Pinpoint the cell where the given text exists, returning its [X, Y] midpoint coordinate. 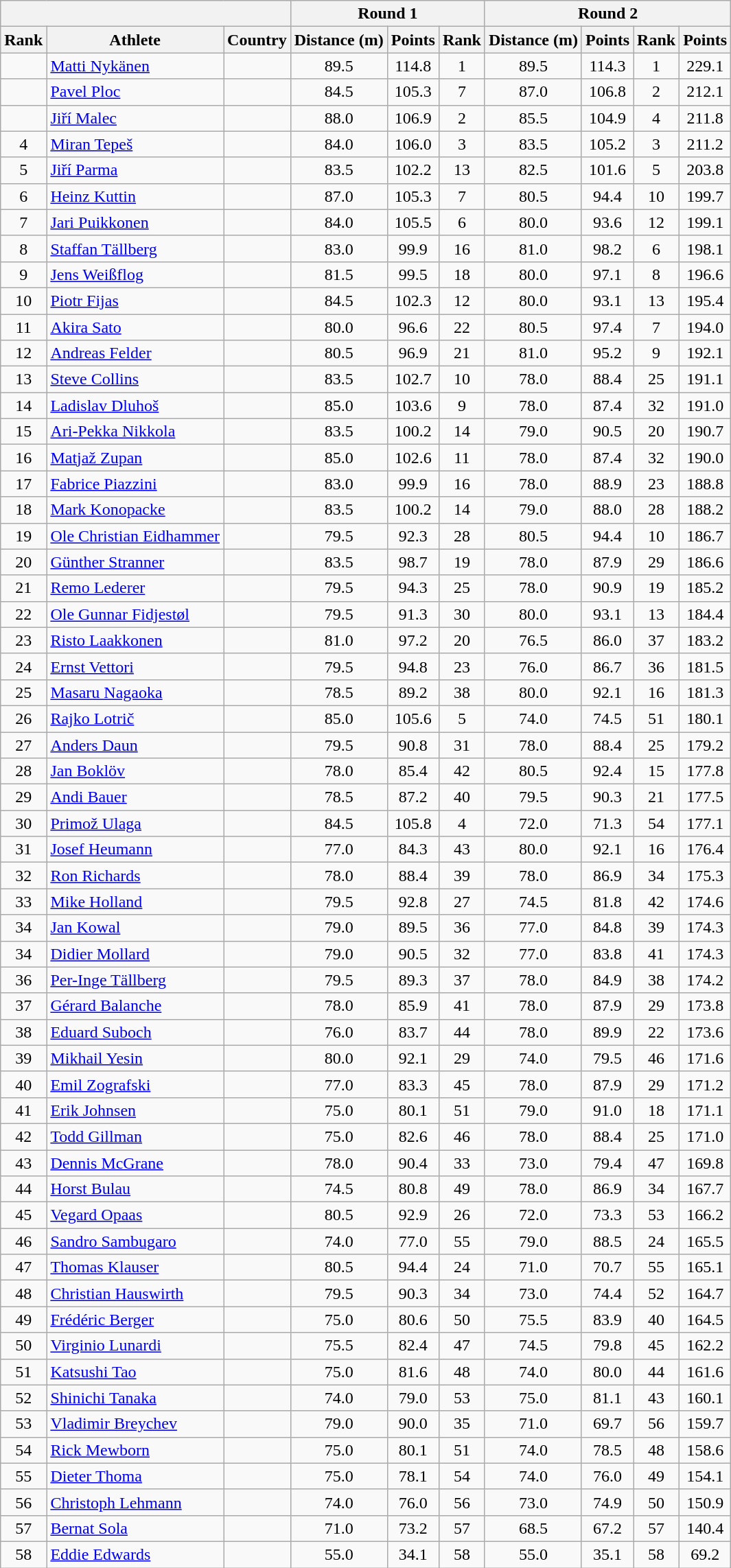
Rick Mewborn [135, 1450]
173.6 [706, 1032]
Round 2 [607, 14]
102.7 [413, 379]
69.2 [706, 1554]
81.5 [339, 274]
Christian Hauswirth [135, 1294]
83.8 [607, 954]
105.6 [413, 718]
Josef Heumann [135, 850]
73.2 [413, 1528]
Round 1 [387, 14]
69.7 [607, 1424]
Akira Sato [135, 327]
79.8 [607, 1346]
98.2 [607, 248]
161.6 [706, 1372]
186.6 [706, 562]
106.9 [413, 118]
85.5 [533, 118]
90.9 [607, 588]
91.3 [413, 614]
78.1 [413, 1476]
76.5 [533, 640]
Jiří Parma [135, 170]
191.1 [706, 379]
83.9 [607, 1320]
Masaru Nagaoka [135, 692]
165.1 [706, 1267]
174.2 [706, 980]
85.9 [413, 1006]
Jiří Malec [135, 118]
211.8 [706, 118]
Jari Puikkonen [135, 222]
194.0 [706, 327]
173.8 [706, 1006]
Dieter Thoma [135, 1476]
Sandro Sambugaro [135, 1241]
70.7 [607, 1267]
177.5 [706, 797]
154.1 [706, 1476]
192.1 [706, 353]
96.6 [413, 327]
159.7 [706, 1424]
88.9 [607, 484]
97.1 [607, 274]
181.3 [706, 692]
140.4 [706, 1528]
188.2 [706, 510]
80.6 [413, 1320]
88.5 [607, 1241]
179.2 [706, 745]
Ole Gunnar Fidjestøl [135, 614]
Jens Weißflog [135, 274]
Andi Bauer [135, 797]
90.4 [413, 1163]
196.6 [706, 274]
34.1 [413, 1554]
190.7 [706, 432]
92.9 [413, 1215]
177.8 [706, 771]
Günther Stranner [135, 562]
114.8 [413, 66]
67.2 [607, 1528]
84.8 [607, 928]
98.7 [413, 562]
176.4 [706, 850]
195.4 [706, 301]
Heinz Kuttin [135, 196]
Rajko Lotrič [135, 718]
Ernst Vettori [135, 666]
Per-Inge Tällberg [135, 980]
Remo Lederer [135, 588]
Shinichi Tanaka [135, 1398]
114.3 [607, 66]
85.4 [413, 771]
Horst Bulau [135, 1189]
83.3 [413, 1084]
Primož Ulaga [135, 823]
17 [23, 484]
74.9 [607, 1502]
Pavel Ploc [135, 92]
184.4 [706, 614]
181.5 [706, 666]
166.2 [706, 1215]
89.2 [413, 692]
92.8 [413, 902]
71.3 [607, 823]
106.8 [607, 92]
158.6 [706, 1450]
188.8 [706, 484]
99.5 [413, 274]
183.2 [706, 640]
82.6 [413, 1136]
81.6 [413, 1372]
104.9 [607, 118]
89.3 [413, 980]
171.0 [706, 1136]
97.4 [607, 327]
102.2 [413, 170]
Jan Kowal [135, 928]
177.1 [706, 823]
180.1 [706, 718]
Staffan Tällberg [135, 248]
93.6 [607, 222]
Virginio Lunardi [135, 1346]
86.0 [607, 640]
92.4 [607, 771]
82.4 [413, 1346]
83.7 [413, 1032]
35 [461, 1424]
Gérard Balanche [135, 1006]
Piotr Fijas [135, 301]
102.3 [413, 301]
186.7 [706, 536]
101.6 [607, 170]
84.9 [607, 980]
229.1 [706, 66]
103.6 [413, 406]
Ladislav Dluhoš [135, 406]
190.0 [706, 458]
94.8 [413, 666]
Andreas Felder [135, 353]
171.1 [706, 1110]
Bernat Sola [135, 1528]
90.0 [413, 1424]
81.8 [607, 902]
Ron Richards [135, 876]
Steve Collins [135, 379]
171.2 [706, 1084]
Vegard Opaas [135, 1215]
Risto Laakkonen [135, 640]
Country [257, 40]
Dennis McGrane [135, 1163]
198.1 [706, 248]
105.2 [607, 144]
Matjaž Zupan [135, 458]
Eduard Suboch [135, 1032]
Didier Mollard [135, 954]
106.0 [413, 144]
Fabrice Piazzini [135, 484]
Emil Zografski [135, 1084]
Ole Christian Eidhammer [135, 536]
90.8 [413, 745]
174.6 [706, 902]
Miran Tepeš [135, 144]
96.9 [413, 353]
89.9 [607, 1032]
105.8 [413, 823]
87.2 [413, 797]
97.2 [413, 640]
82.5 [533, 170]
91.0 [607, 1110]
35.1 [607, 1554]
165.5 [706, 1241]
164.5 [706, 1320]
Ari-Pekka Nikkola [135, 432]
68.5 [533, 1528]
Mikhail Yesin [135, 1058]
94.3 [413, 588]
Matti Nykänen [135, 66]
Vladimir Breychev [135, 1424]
Christoph Lehmann [135, 1502]
164.7 [706, 1294]
81.1 [607, 1398]
84.3 [413, 850]
79.4 [607, 1163]
Eddie Edwards [135, 1554]
212.1 [706, 92]
191.0 [706, 406]
175.3 [706, 876]
Jan Boklöv [135, 771]
Thomas Klauser [135, 1267]
Anders Daun [135, 745]
86.7 [607, 666]
Erik Johnsen [135, 1110]
Katsushi Tao [135, 1372]
105.5 [413, 222]
92.3 [413, 536]
203.8 [706, 170]
160.1 [706, 1398]
171.6 [706, 1058]
162.2 [706, 1346]
Mark Konopacke [135, 510]
73.3 [607, 1215]
Mike Holland [135, 902]
Athlete [135, 40]
102.6 [413, 458]
95.2 [607, 353]
185.2 [706, 588]
80.8 [413, 1189]
Todd Gillman [135, 1136]
74.4 [607, 1294]
211.2 [706, 144]
167.7 [706, 1189]
199.7 [706, 196]
150.9 [706, 1502]
169.8 [706, 1163]
Frédéric Berger [135, 1320]
199.1 [706, 222]
